Output the [x, y] coordinate of the center of the cell containing the given text.  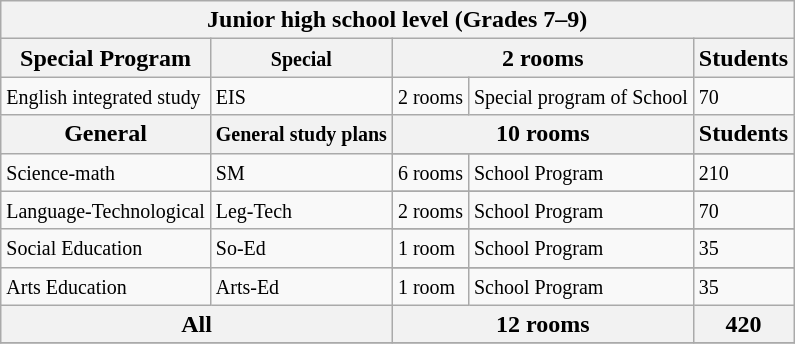
So-Ed [301, 248]
Social Education [106, 248]
English integrated study [106, 96]
Arts Education [106, 286]
210 [743, 172]
Science-math [106, 172]
EIS [301, 96]
12 rooms [542, 324]
Special Program [106, 58]
420 [743, 324]
6 rooms [430, 172]
General study plans [301, 134]
10 rooms [542, 134]
Leg-Tech [301, 210]
Special program of School [580, 96]
SM [301, 172]
Arts-Ed [301, 286]
All [197, 324]
General [106, 134]
Junior high school level (Grades 7–9) [398, 20]
Special [301, 58]
Language-Technological [106, 210]
